Provide the (x, y) coordinate of the cell's center where the given text is located.  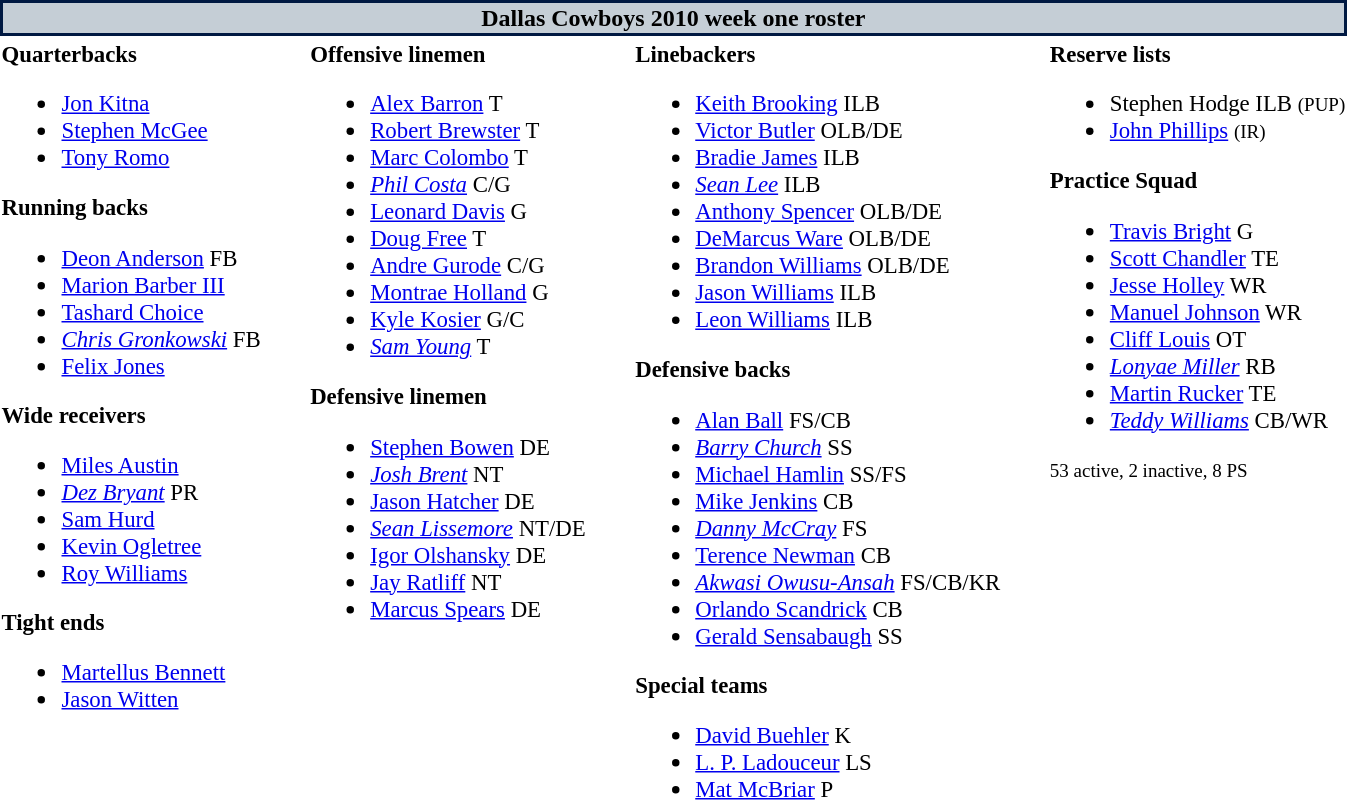
Dallas Cowboys 2010 week one roster (674, 18)
